Scan for the cell matching the given text and deliver its (x, y) coordinate at center. 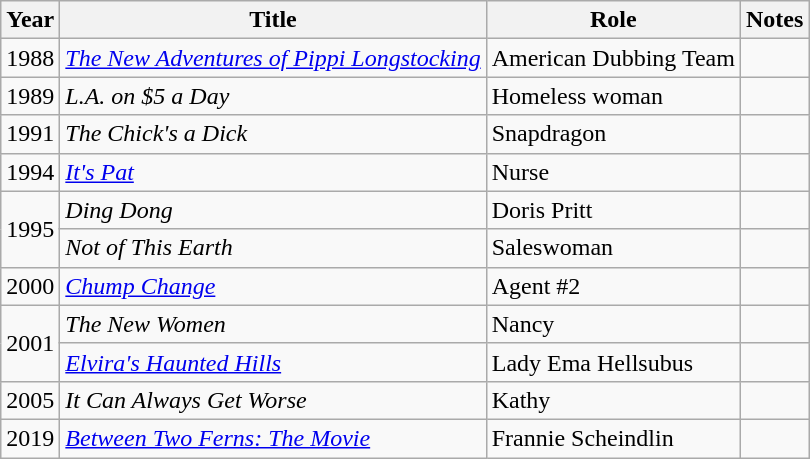
The New Adventures of Pippi Longstocking (273, 58)
Between Two Ferns: The Movie (273, 438)
Role (613, 20)
2001 (30, 343)
American Dubbing Team (613, 58)
The New Women (273, 324)
Homeless woman (613, 96)
1988 (30, 58)
Nurse (613, 172)
1994 (30, 172)
1989 (30, 96)
It's Pat (273, 172)
Frannie Scheindlin (613, 438)
L.A. on $5 a Day (273, 96)
Kathy (613, 400)
2019 (30, 438)
Chump Change (273, 286)
Year (30, 20)
Saleswoman (613, 248)
Elvira's Haunted Hills (273, 362)
Doris Pritt (613, 210)
The Chick's a Dick (273, 134)
It Can Always Get Worse (273, 400)
Not of This Earth (273, 248)
2005 (30, 400)
Ding Dong (273, 210)
Nancy (613, 324)
1995 (30, 229)
2000 (30, 286)
Snapdragon (613, 134)
Agent #2 (613, 286)
Title (273, 20)
1991 (30, 134)
Notes (774, 20)
Lady Ema Hellsubus (613, 362)
